Find where the given text appears and provide that cell's center as [x, y] coordinate. 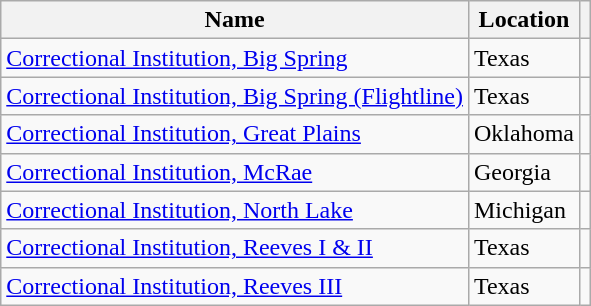
Michigan [524, 210]
Georgia [524, 172]
Correctional Institution, Big Spring [235, 58]
Location [524, 20]
Oklahoma [524, 134]
Correctional Institution, Great Plains [235, 134]
Correctional Institution, North Lake [235, 210]
Correctional Institution, Reeves I & II [235, 248]
Correctional Institution, Big Spring (Flightline) [235, 96]
Correctional Institution, McRae [235, 172]
Correctional Institution, Reeves III [235, 286]
Name [235, 20]
